Output the (X, Y) coordinate of the center of the cell containing the given text.  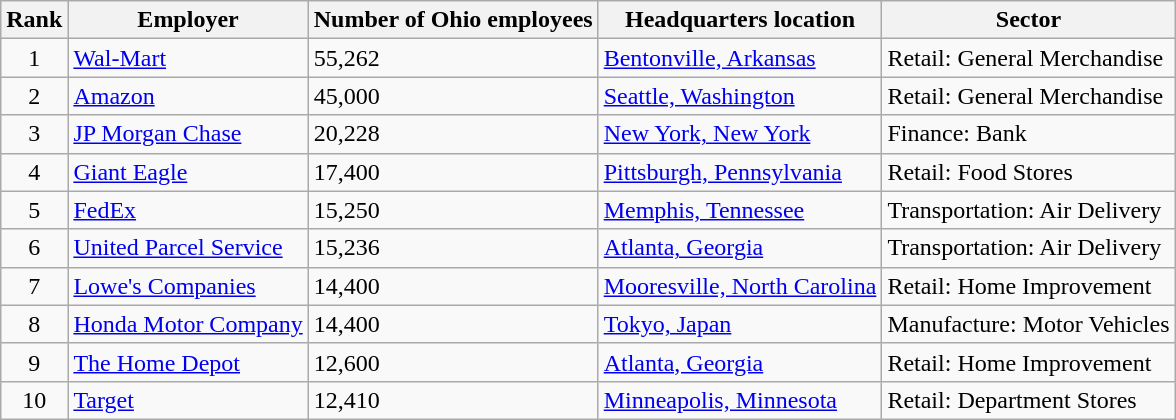
4 (34, 172)
Manufacture: Motor Vehicles (1028, 324)
Memphis, Tennessee (740, 210)
Retail: Department Stores (1028, 400)
20,228 (453, 134)
15,250 (453, 210)
12,410 (453, 400)
9 (34, 362)
Giant Eagle (188, 172)
Target (188, 400)
5 (34, 210)
Bentonville, Arkansas (740, 58)
15,236 (453, 248)
7 (34, 286)
Honda Motor Company (188, 324)
3 (34, 134)
FedEx (188, 210)
Number of Ohio employees (453, 20)
17,400 (453, 172)
Seattle, Washington (740, 96)
Headquarters location (740, 20)
8 (34, 324)
12,600 (453, 362)
55,262 (453, 58)
Pittsburgh, Pennsylvania (740, 172)
45,000 (453, 96)
United Parcel Service (188, 248)
JP Morgan Chase (188, 134)
10 (34, 400)
Lowe's Companies (188, 286)
1 (34, 58)
Sector (1028, 20)
Wal-Mart (188, 58)
New York, New York (740, 134)
Mooresville, North Carolina (740, 286)
Rank (34, 20)
Minneapolis, Minnesota (740, 400)
2 (34, 96)
Amazon (188, 96)
Employer (188, 20)
Tokyo, Japan (740, 324)
The Home Depot (188, 362)
Retail: Food Stores (1028, 172)
Finance: Bank (1028, 134)
6 (34, 248)
